Pinpoint the cell where the given text exists, returning its [x, y] midpoint coordinate. 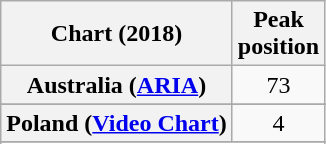
Poland (Video Chart) [117, 123]
Chart (2018) [117, 34]
73 [278, 85]
Peak position [278, 34]
4 [278, 123]
Australia (ARIA) [117, 85]
